Return (x, y) of the center of cell containing provided text 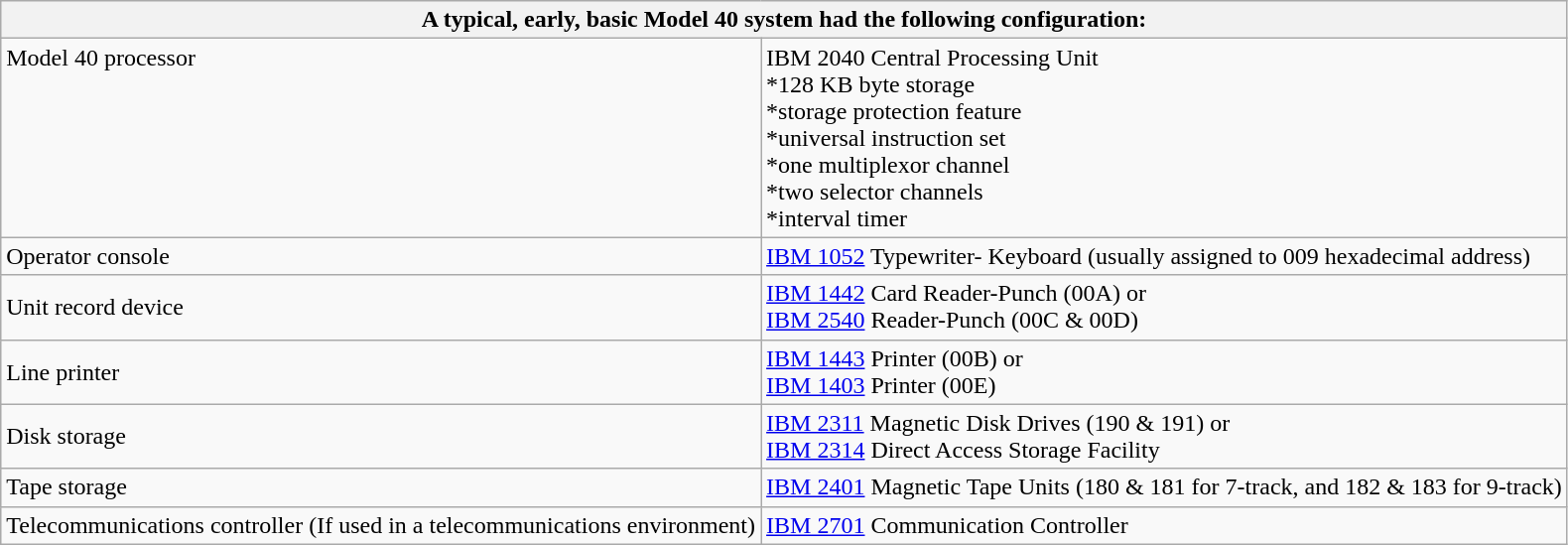
IBM 2401 Magnetic Tape Units (180 & 181 for 7-track, and 182 & 183 for 9-track) (1165, 487)
Unit record device (381, 308)
Line printer (381, 371)
Telecommunications controller (If used in a telecommunications environment) (381, 525)
IBM 2311 Magnetic Disk Drives (190 & 191) orIBM 2314 Direct Access Storage Facility (1165, 437)
A typical, early, basic Model 40 system had the following configuration: (784, 20)
IBM 1443 Printer (00B) orIBM 1403 Printer (00E) (1165, 371)
Model 40 processor (381, 138)
IBM 1052 Typewriter- Keyboard (usually assigned to 009 hexadecimal address) (1165, 256)
IBM 2701 Communication Controller (1165, 525)
Operator console (381, 256)
Disk storage (381, 437)
IBM 1442 Card Reader-Punch (00A) orIBM 2540 Reader-Punch (00C & 00D) (1165, 308)
Tape storage (381, 487)
